Provide the [x, y] coordinate of the cell's center where the given text is located.  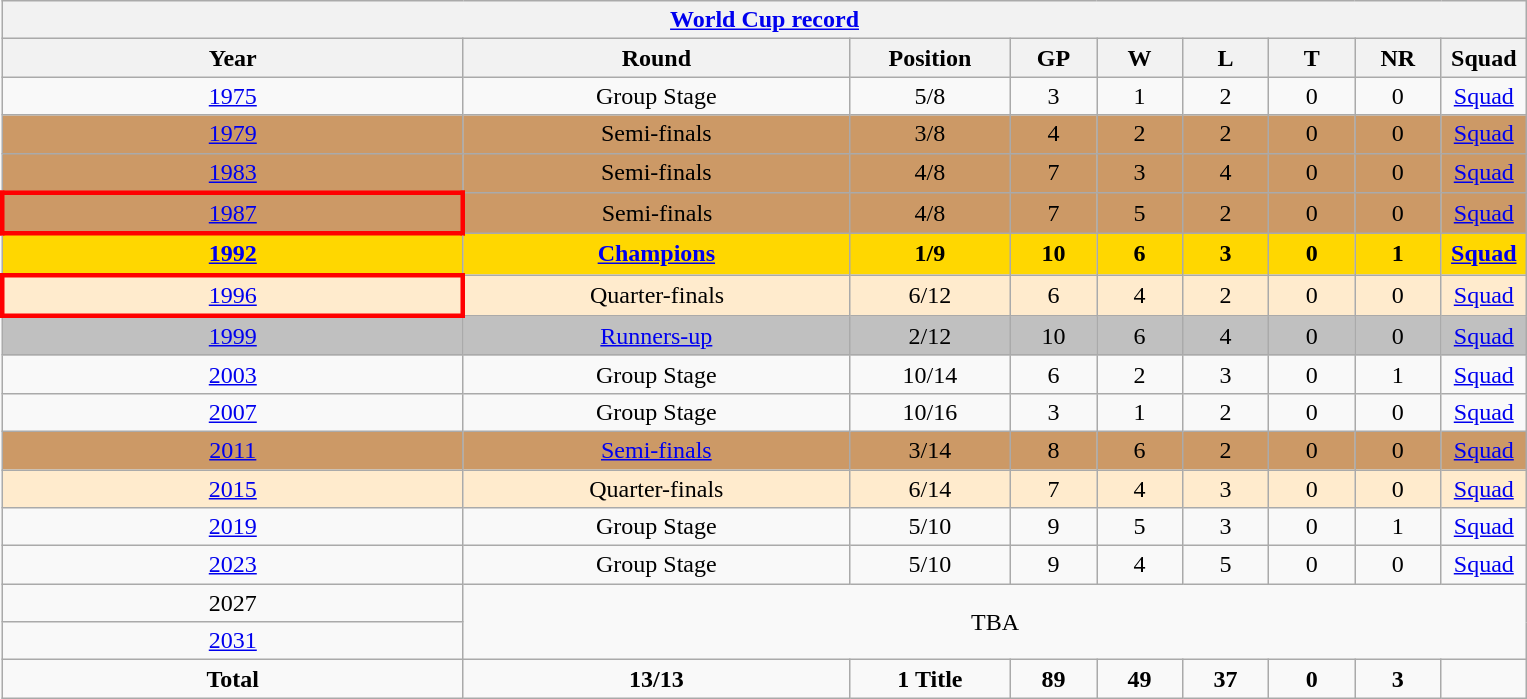
1975 [232, 96]
Champions [656, 254]
L [1226, 58]
World Cup record [764, 20]
89 [1053, 679]
5/8 [930, 96]
2019 [232, 527]
2003 [232, 374]
1979 [232, 134]
W [1139, 58]
3/14 [930, 450]
10/16 [930, 412]
2027 [232, 603]
Round [656, 58]
49 [1139, 679]
37 [1226, 679]
10/14 [930, 374]
1996 [232, 296]
T [1312, 58]
1992 [232, 254]
1983 [232, 173]
6/12 [930, 296]
GP [1053, 58]
1987 [232, 214]
NR [1398, 58]
1 Title [930, 679]
TBA [995, 622]
2011 [232, 450]
2023 [232, 565]
3/8 [930, 134]
2/12 [930, 336]
2015 [232, 489]
Position [930, 58]
8 [1053, 450]
2007 [232, 412]
2031 [232, 641]
1/9 [930, 254]
6/14 [930, 489]
Year [232, 58]
Total [232, 679]
13/13 [656, 679]
Runners-up [656, 336]
1999 [232, 336]
